Pinpoint the cell where the given text exists, returning its [x, y] midpoint coordinate. 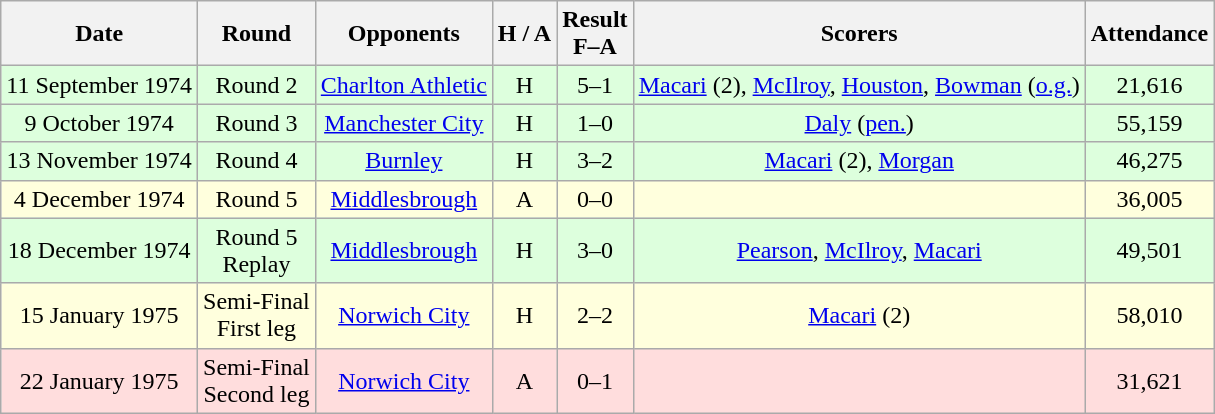
Round [257, 34]
Daly (pen.) [859, 123]
Scorers [859, 34]
36,005 [1149, 199]
55,159 [1149, 123]
Charlton Athletic [404, 85]
Round 5 [257, 199]
Round 5Replay [257, 250]
4 December 1974 [100, 199]
49,501 [1149, 250]
Round 4 [257, 161]
18 December 1974 [100, 250]
Macari (2), Morgan [859, 161]
21,616 [1149, 85]
3–0 [595, 250]
2–2 [595, 316]
11 September 1974 [100, 85]
Pearson, McIlroy, Macari [859, 250]
9 October 1974 [100, 123]
Semi-FinalSecond leg [257, 380]
Burnley [404, 161]
Semi-FinalFirst leg [257, 316]
31,621 [1149, 380]
1–0 [595, 123]
0–1 [595, 380]
5–1 [595, 85]
Attendance [1149, 34]
13 November 1974 [100, 161]
Macari (2), McIlroy, Houston, Bowman (o.g.) [859, 85]
Round 2 [257, 85]
Macari (2) [859, 316]
Date [100, 34]
ResultF–A [595, 34]
3–2 [595, 161]
15 January 1975 [100, 316]
22 January 1975 [100, 380]
46,275 [1149, 161]
Opponents [404, 34]
Manchester City [404, 123]
Round 3 [257, 123]
H / A [524, 34]
0–0 [595, 199]
58,010 [1149, 316]
